Pinpoint the cell where the given text exists, returning its (x, y) midpoint coordinate. 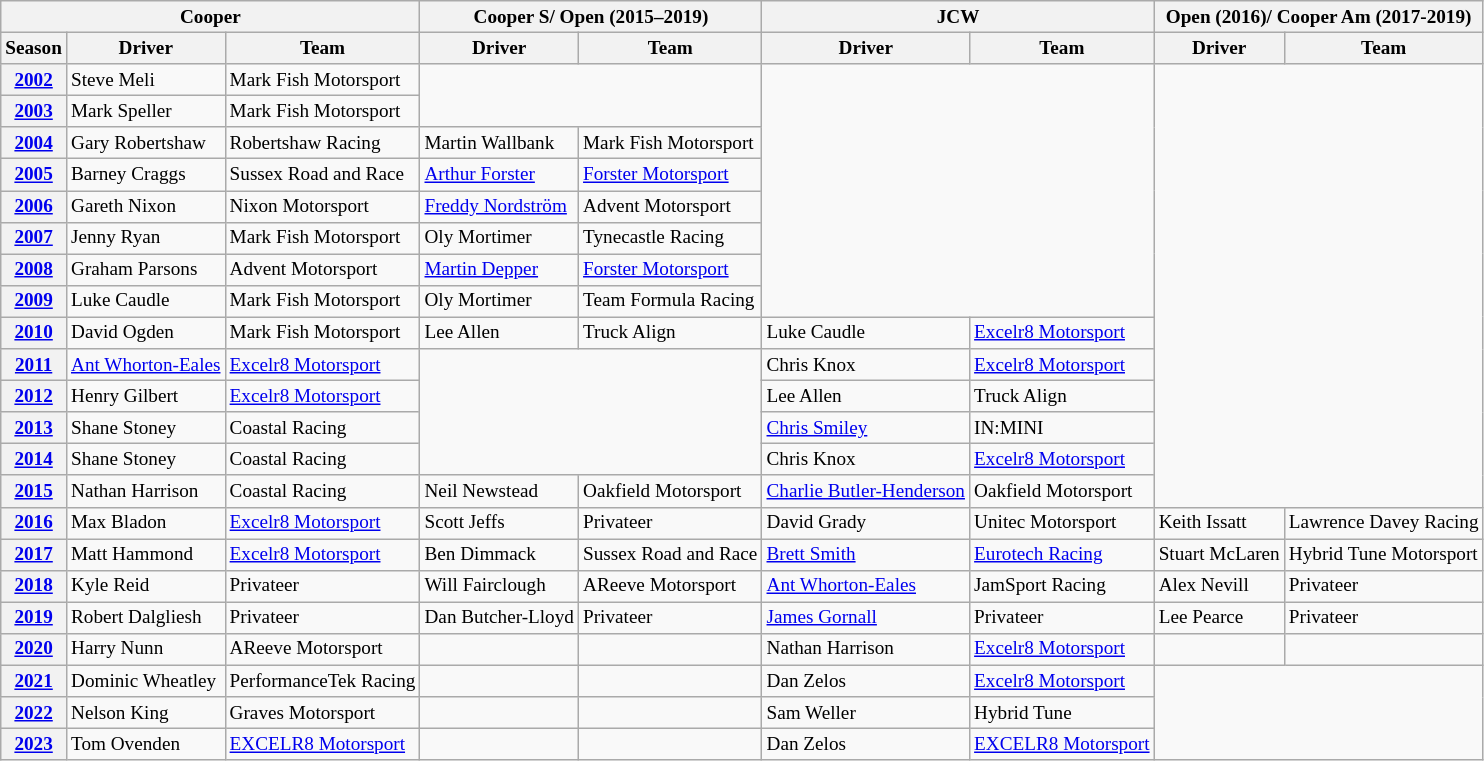
Stuart McLaren (1219, 554)
Sam Weller (866, 713)
PerformanceTek Racing (322, 681)
Martin Wallbank (500, 143)
Open (2016)/ Cooper Am (2017-2019) (1318, 17)
2002 (34, 80)
2006 (34, 206)
Lee Pearce (1219, 618)
Cooper (210, 17)
Alex Nevill (1219, 586)
Cooper S/ Open (2015–2019) (591, 17)
Arthur Forster (500, 175)
2010 (34, 333)
2012 (34, 396)
2017 (34, 554)
Tynecastle Racing (670, 238)
Matt Hammond (146, 554)
Max Bladon (146, 523)
2020 (34, 649)
Brett Smith (866, 554)
Ben Dimmack (500, 554)
Neil Newstead (500, 491)
Jenny Ryan (146, 238)
2023 (34, 744)
Team Formula Racing (670, 301)
Barney Craggs (146, 175)
JCW (958, 17)
2018 (34, 586)
Nixon Motorsport (322, 206)
Gary Robertshaw (146, 143)
Freddy Nordström (500, 206)
IN:MINI (1062, 428)
Hybrid Tune (1062, 713)
Nelson King (146, 713)
Graves Motorsport (322, 713)
David Ogden (146, 333)
Lawrence Davey Racing (1384, 523)
2013 (34, 428)
2009 (34, 301)
James Gornall (866, 618)
Scott Jeffs (500, 523)
Robertshaw Racing (322, 143)
Gareth Nixon (146, 206)
Season (34, 48)
2014 (34, 460)
David Grady (866, 523)
Keith Issatt (1219, 523)
Dominic Wheatley (146, 681)
Henry Gilbert (146, 396)
Will Fairclough (500, 586)
Martin Depper (500, 270)
2011 (34, 365)
Robert Dalgliesh (146, 618)
2021 (34, 681)
Hybrid Tune Motorsport (1384, 554)
2005 (34, 175)
2008 (34, 270)
Harry Nunn (146, 649)
Steve Meli (146, 80)
Mark Speller (146, 111)
2007 (34, 238)
2019 (34, 618)
2015 (34, 491)
2003 (34, 111)
Tom Ovenden (146, 744)
Graham Parsons (146, 270)
Eurotech Racing (1062, 554)
Dan Butcher-Lloyd (500, 618)
2022 (34, 713)
2016 (34, 523)
Charlie Butler-Henderson (866, 491)
JamSport Racing (1062, 586)
2004 (34, 143)
Chris Smiley (866, 428)
Unitec Motorsport (1062, 523)
Kyle Reid (146, 586)
